Determine the [x, y] coordinate at the center of the cell enclosing the given text.  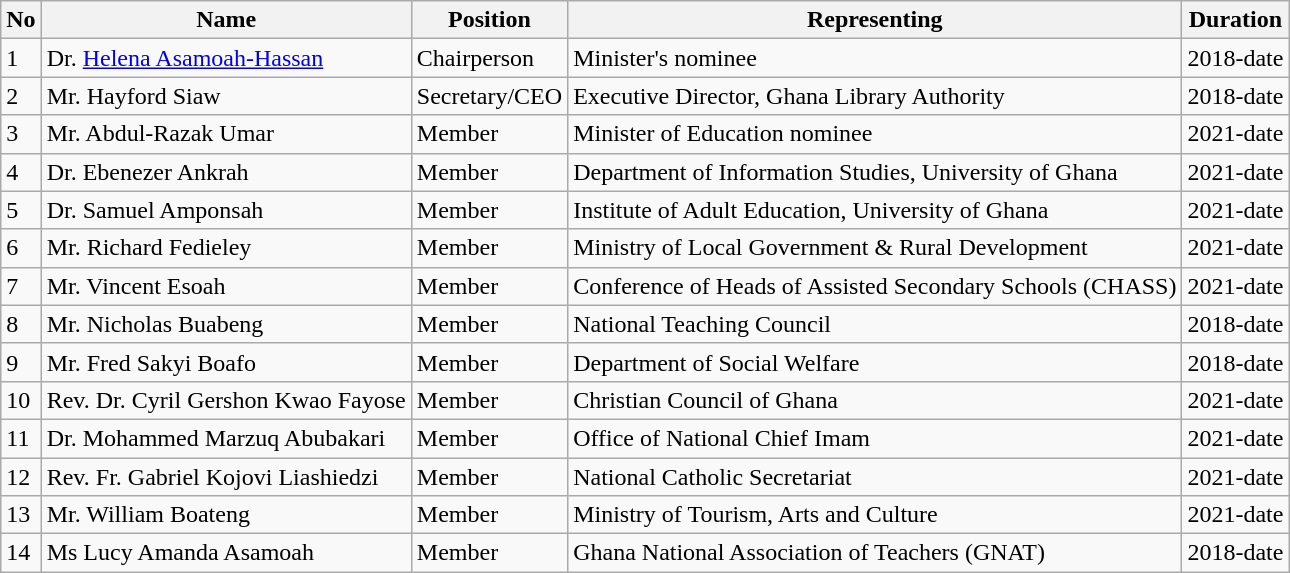
Mr. Fred Sakyi Boafo [226, 362]
Minister of Education nominee [875, 134]
9 [21, 362]
Mr. Abdul-Razak Umar [226, 134]
Chairperson [489, 58]
Mr. Nicholas Buabeng [226, 324]
Name [226, 20]
Ghana National Association of Teachers (GNAT) [875, 553]
7 [21, 286]
Dr. Samuel Amponsah [226, 210]
Secretary/CEO [489, 96]
National Catholic Secretariat [875, 477]
Mr. Vincent Esoah [226, 286]
Ministry of Tourism, Arts and Culture [875, 515]
Minister's nominee [875, 58]
4 [21, 172]
Dr. Ebenezer Ankrah [226, 172]
8 [21, 324]
12 [21, 477]
14 [21, 553]
Dr. Helena Asamoah-Hassan [226, 58]
Representing [875, 20]
Ministry of Local Government & Rural Development [875, 248]
10 [21, 400]
2 [21, 96]
No [21, 20]
3 [21, 134]
13 [21, 515]
Department of Information Studies, University of Ghana [875, 172]
Duration [1236, 20]
Rev. Fr. Gabriel Kojovi Liashiedzi [226, 477]
Position [489, 20]
Department of Social Welfare [875, 362]
Mr. William Boateng [226, 515]
Executive Director, Ghana Library Authority [875, 96]
Mr. Hayford Siaw [226, 96]
Office of National Chief Imam [875, 438]
6 [21, 248]
Institute of Adult Education, University of Ghana [875, 210]
Rev. Dr. Cyril Gershon Kwao Fayose [226, 400]
Dr. Mohammed Marzuq Abubakari [226, 438]
Ms Lucy Amanda Asamoah [226, 553]
1 [21, 58]
5 [21, 210]
Conference of Heads of Assisted Secondary Schools (CHASS) [875, 286]
Christian Council of Ghana [875, 400]
Mr. Richard Fedieley [226, 248]
11 [21, 438]
National Teaching Council [875, 324]
